Find where the given text appears and provide that cell's center as (x, y) coordinate. 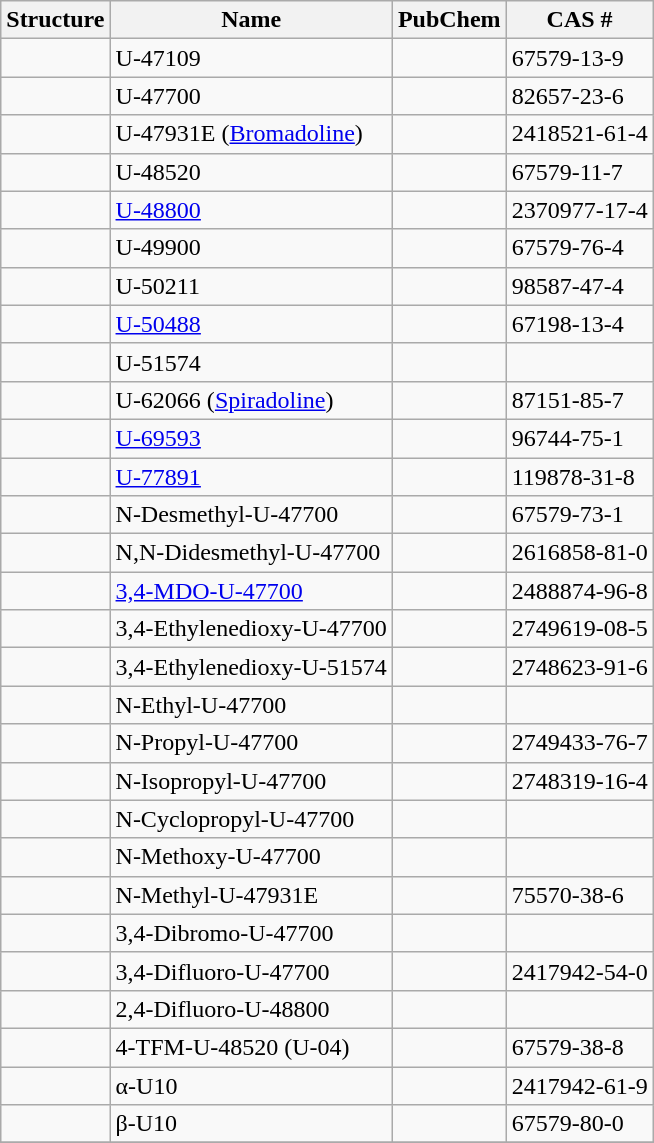
U-69593 (251, 438)
U-47700 (251, 96)
U-51574 (251, 362)
4-TFM-U-48520 (U-04) (251, 1047)
3,4-Dibromo-U-47700 (251, 933)
2488874-96-8 (580, 591)
N-Ethyl-U-47700 (251, 705)
2748623-91-6 (580, 667)
3,4-Ethylenedioxy-U-47700 (251, 629)
2748319-16-4 (580, 781)
2749433-76-7 (580, 743)
3,4-MDO-U-47700 (251, 591)
67579-73-1 (580, 515)
α-U10 (251, 1085)
2418521-61-4 (580, 134)
U-48800 (251, 210)
67579-38-8 (580, 1047)
U-47931E (Bromadoline) (251, 134)
3,4-Difluoro-U-47700 (251, 971)
U-62066 (Spiradoline) (251, 400)
U-50488 (251, 324)
82657-23-6 (580, 96)
98587-47-4 (580, 286)
119878-31-8 (580, 477)
U-47109 (251, 58)
67579-80-0 (580, 1124)
N-Desmethyl-U-47700 (251, 515)
2616858-81-0 (580, 553)
Structure (56, 20)
75570-38-6 (580, 895)
2749619-08-5 (580, 629)
U-49900 (251, 248)
N-Methoxy-U-47700 (251, 857)
67579-11-7 (580, 172)
N-Cyclopropyl-U-47700 (251, 819)
67579-76-4 (580, 248)
2417942-54-0 (580, 971)
CAS # (580, 20)
PubChem (449, 20)
U-77891 (251, 477)
U-48520 (251, 172)
N-Propyl-U-47700 (251, 743)
N,N-Didesmethyl-U-47700 (251, 553)
96744-75-1 (580, 438)
Name (251, 20)
67579-13-9 (580, 58)
β-U10 (251, 1124)
67198-13-4 (580, 324)
U-50211 (251, 286)
2370977-17-4 (580, 210)
2417942-61-9 (580, 1085)
N-Methyl-U-47931E (251, 895)
3,4-Ethylenedioxy-U-51574 (251, 667)
N-Isopropyl-U-47700 (251, 781)
87151-85-7 (580, 400)
2,4-Difluoro-U-48800 (251, 1009)
